Return the [x, y] coordinate for the center point of the cell that contains the specified text.  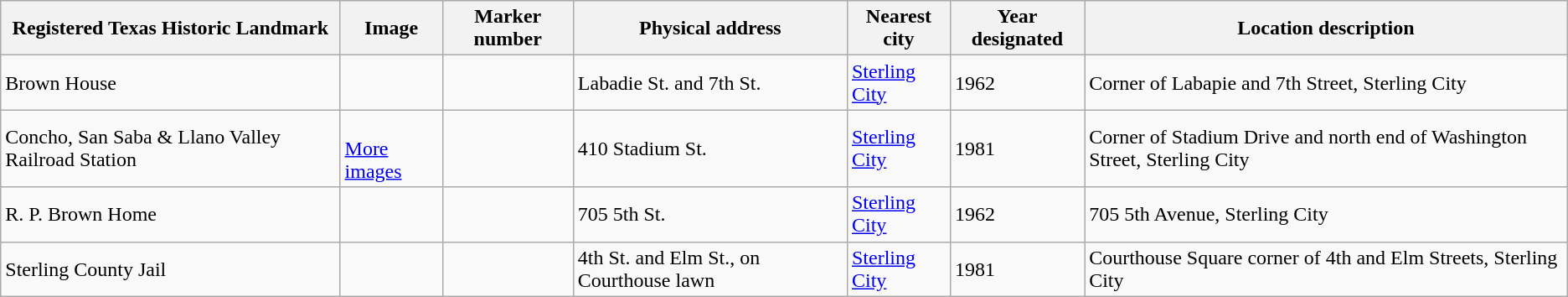
Marker number [508, 29]
Corner of Labapie and 7th Street, Sterling City [1327, 82]
Corner of Stadium Drive and north end of Washington Street, Sterling City [1327, 148]
More images [391, 148]
Concho, San Saba & Llano Valley Railroad Station [171, 148]
Location description [1327, 29]
Year designated [1017, 29]
4th St. and Elm St., on Courthouse lawn [710, 268]
Brown House [171, 82]
Courthouse Square corner of 4th and Elm Streets, Sterling City [1327, 268]
Physical address [710, 29]
Sterling County Jail [171, 268]
705 5th Avenue, Sterling City [1327, 215]
Nearest city [898, 29]
705 5th St. [710, 215]
Registered Texas Historic Landmark [171, 29]
410 Stadium St. [710, 148]
R. P. Brown Home [171, 215]
Labadie St. and 7th St. [710, 82]
Image [391, 29]
